Return (x, y) of the center of cell containing provided text 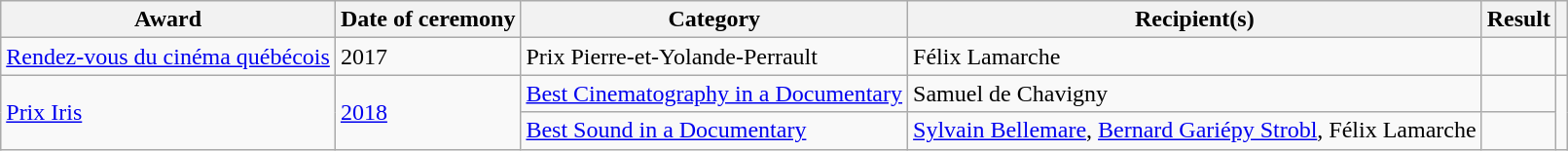
Prix Iris (168, 112)
Félix Lamarche (1195, 57)
Award (168, 19)
Best Cinematography in a Documentary (714, 94)
2018 (428, 112)
Result (1518, 19)
Sylvain Bellemare, Bernard Gariépy Strobl, Félix Lamarche (1195, 131)
Prix Pierre-et-Yolande-Perrault (714, 57)
2017 (428, 57)
Recipient(s) (1195, 19)
Rendez-vous du cinéma québécois (168, 57)
Date of ceremony (428, 19)
Best Sound in a Documentary (714, 131)
Category (714, 19)
Samuel de Chavigny (1195, 94)
